Pinpoint the cell where the given text exists, returning its (x, y) midpoint coordinate. 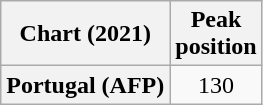
130 (216, 85)
Chart (2021) (86, 34)
Portugal (AFP) (86, 85)
Peakposition (216, 34)
